Pinpoint the cell where the given text exists, returning its (X, Y) midpoint coordinate. 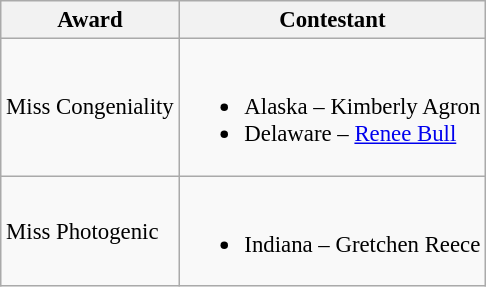
Alaska – Kimberly AgronDelaware – Renee Bull (332, 108)
Miss Photogenic (90, 231)
Indiana – Gretchen Reece (332, 231)
Miss Congeniality (90, 108)
Award (90, 20)
Contestant (332, 20)
